Extract the [X, Y] coordinate from the center of the cell holding the provided text.  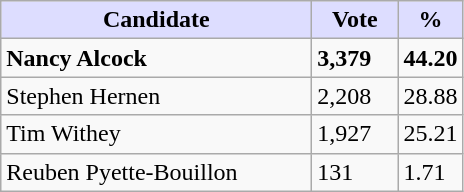
28.88 [430, 96]
3,379 [355, 58]
Vote [355, 20]
Reuben Pyette-Bouillon [156, 172]
44.20 [430, 58]
1,927 [355, 134]
2,208 [355, 96]
1.71 [430, 172]
Candidate [156, 20]
Tim Withey [156, 134]
% [430, 20]
Stephen Hernen [156, 96]
Nancy Alcock [156, 58]
131 [355, 172]
25.21 [430, 134]
